Locate the cell with the specified text and output its [x, y] center coordinate. 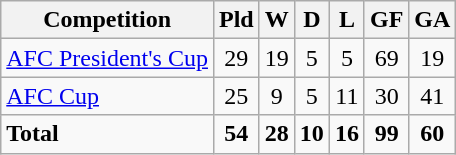
29 [236, 58]
L [346, 20]
Pld [236, 20]
Competition [108, 20]
60 [432, 134]
30 [386, 96]
D [312, 20]
AFC President's Cup [108, 58]
69 [386, 58]
25 [236, 96]
10 [312, 134]
11 [346, 96]
9 [276, 96]
GA [432, 20]
16 [346, 134]
GF [386, 20]
Total [108, 134]
41 [432, 96]
99 [386, 134]
W [276, 20]
54 [236, 134]
28 [276, 134]
AFC Cup [108, 96]
